For the text-containing cell, return its midpoint in [x, y] coordinate format. 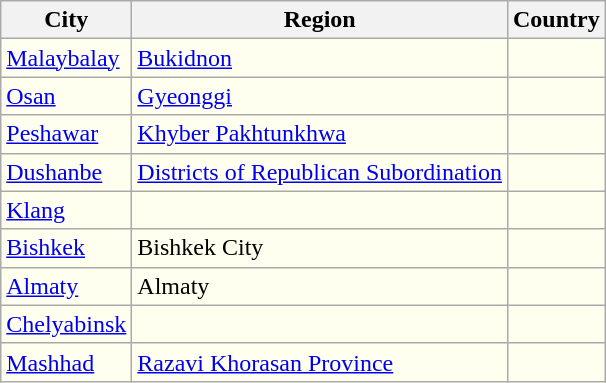
Country [556, 20]
Bishkek [66, 248]
Bishkek City [320, 248]
Khyber Pakhtunkhwa [320, 134]
Peshawar [66, 134]
Gyeonggi [320, 96]
Klang [66, 210]
Chelyabinsk [66, 324]
Region [320, 20]
Dushanbe [66, 172]
Mashhad [66, 362]
Bukidnon [320, 58]
Razavi Khorasan Province [320, 362]
Osan [66, 96]
Districts of Republican Subordination [320, 172]
Malaybalay [66, 58]
City [66, 20]
